Return the [x, y] coordinate for the center point of the cell that contains the specified text.  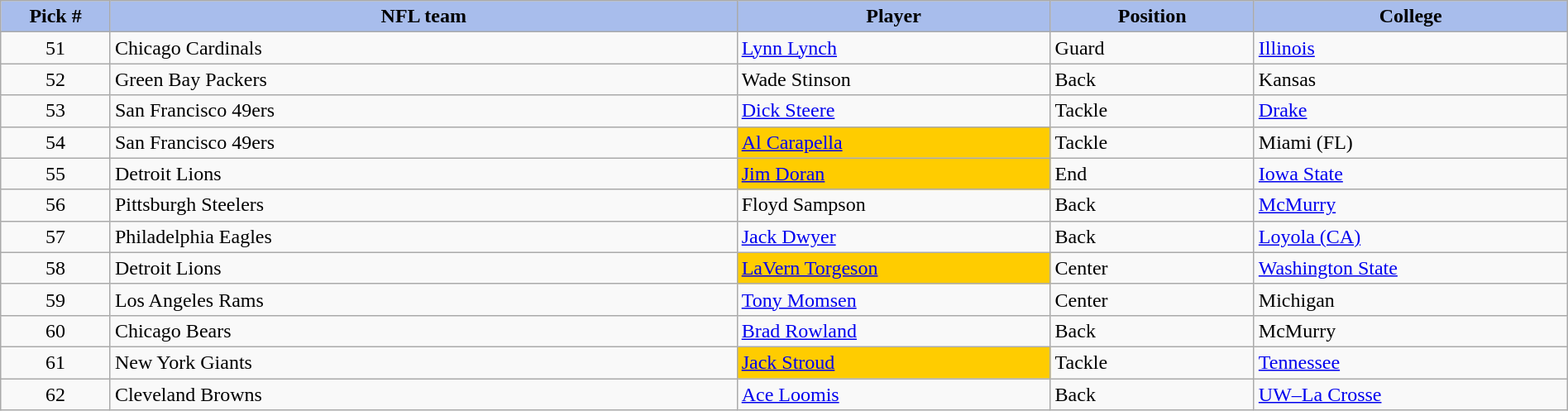
57 [56, 237]
UW–La Crosse [1411, 394]
61 [56, 362]
Kansas [1411, 79]
Floyd Sampson [893, 205]
55 [56, 174]
Chicago Cardinals [423, 48]
Jack Stroud [893, 362]
51 [56, 48]
Pick # [56, 17]
Tony Momsen [893, 299]
Wade Stinson [893, 79]
Green Bay Packers [423, 79]
Brad Rowland [893, 331]
Illinois [1411, 48]
Player [893, 17]
58 [56, 268]
LaVern Torgeson [893, 268]
Loyola (CA) [1411, 237]
Philadelphia Eagles [423, 237]
Washington State [1411, 268]
Lynn Lynch [893, 48]
Pittsburgh Steelers [423, 205]
Cleveland Browns [423, 394]
Jack Dwyer [893, 237]
Los Angeles Rams [423, 299]
Michigan [1411, 299]
Iowa State [1411, 174]
Chicago Bears [423, 331]
62 [56, 394]
New York Giants [423, 362]
NFL team [423, 17]
Ace Loomis [893, 394]
52 [56, 79]
End [1152, 174]
Guard [1152, 48]
59 [56, 299]
60 [56, 331]
54 [56, 142]
56 [56, 205]
Miami (FL) [1411, 142]
Tennessee [1411, 362]
53 [56, 111]
Dick Steere [893, 111]
Position [1152, 17]
Drake [1411, 111]
Al Carapella [893, 142]
College [1411, 17]
Jim Doran [893, 174]
